Provide the (x, y) coordinate of the cell's center where the given text is located.  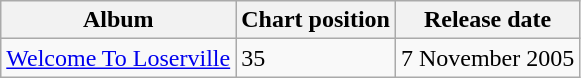
Release date (487, 20)
7 November 2005 (487, 58)
Welcome To Loserville (118, 58)
35 (316, 58)
Chart position (316, 20)
Album (118, 20)
